Capture the cell that displays the provided text and extract its (x, y) central coordinate. 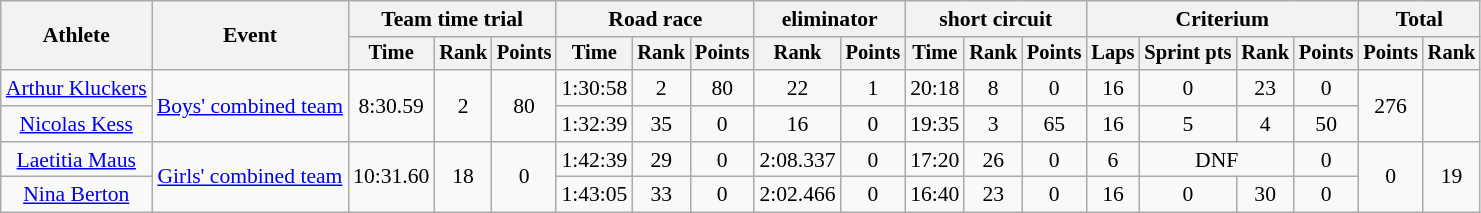
2:08.337 (797, 160)
Laps (1112, 54)
10:31.60 (391, 178)
DNF (1216, 160)
4 (1265, 124)
Event (250, 36)
30 (1265, 195)
16:40 (934, 195)
short circuit (996, 19)
Boys' combined team (250, 106)
Laetitia Maus (76, 160)
Girls' combined team (250, 178)
19 (1452, 178)
Road race (655, 19)
Arthur Kluckers (76, 88)
8 (993, 88)
33 (661, 195)
Team time trial (452, 19)
6 (1112, 160)
26 (993, 160)
3 (993, 124)
Sprint pts (1188, 54)
17:20 (934, 160)
18 (463, 178)
1:42:39 (594, 160)
eliminator (830, 19)
29 (661, 160)
Nicolas Kess (76, 124)
1:30:58 (594, 88)
22 (797, 88)
1 (873, 88)
19:35 (934, 124)
2:02.466 (797, 195)
1:43:05 (594, 195)
50 (1326, 124)
5 (1188, 124)
1:32:39 (594, 124)
65 (1054, 124)
Nina Berton (76, 195)
8:30.59 (391, 106)
Athlete (76, 36)
20:18 (934, 88)
35 (661, 124)
Total (1419, 19)
Criterium (1222, 19)
276 (1390, 106)
